Detect which cell encompasses the target text, then output its [x, y] center coordinate. 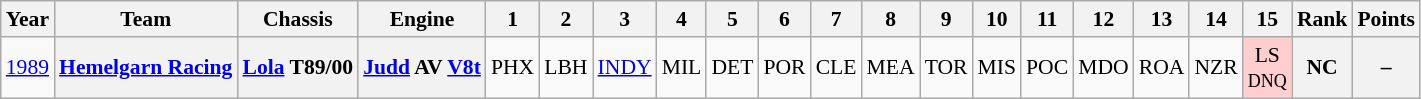
NC [1322, 68]
CLE [836, 68]
1989 [28, 68]
TOR [946, 68]
7 [836, 19]
3 [625, 19]
PHX [512, 68]
Team [146, 19]
Points [1386, 19]
POR [784, 68]
12 [1104, 19]
6 [784, 19]
14 [1216, 19]
10 [998, 19]
9 [946, 19]
5 [732, 19]
Lola T89/00 [298, 68]
MIL [682, 68]
4 [682, 19]
Judd AV V8t [422, 68]
Hemelgarn Racing [146, 68]
– [1386, 68]
Chassis [298, 19]
Rank [1322, 19]
NZR [1216, 68]
Engine [422, 19]
MDO [1104, 68]
13 [1162, 19]
15 [1268, 19]
LBH [566, 68]
MEA [890, 68]
DET [732, 68]
LSDNQ [1268, 68]
ROA [1162, 68]
POC [1047, 68]
8 [890, 19]
2 [566, 19]
11 [1047, 19]
Year [28, 19]
MIS [998, 68]
INDY [625, 68]
1 [512, 19]
